Provide the (X, Y) coordinate of the cell's center where the given text is located.  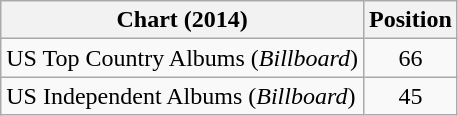
45 (411, 96)
66 (411, 58)
US Top Country Albums (Billboard) (182, 58)
Chart (2014) (182, 20)
Position (411, 20)
US Independent Albums (Billboard) (182, 96)
